Scan for the cell matching the given text and deliver its [x, y] coordinate at center. 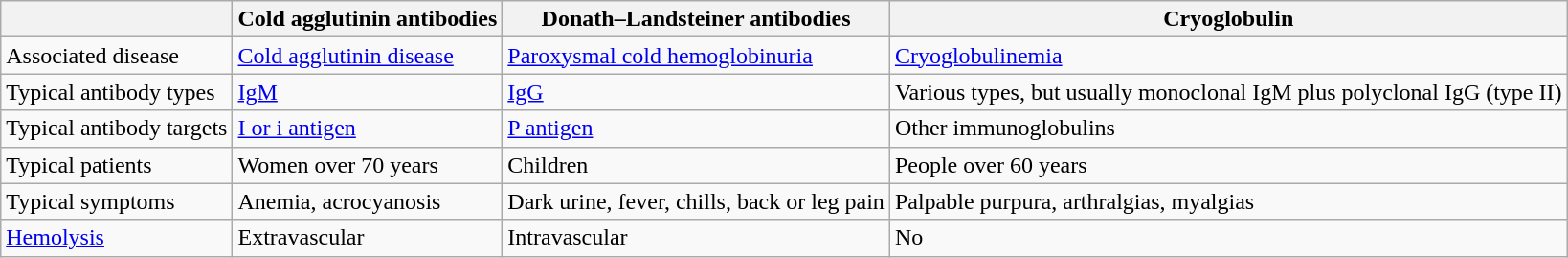
Palpable purpura, arthralgias, myalgias [1228, 201]
P antigen [697, 129]
Other immunoglobulins [1228, 129]
Children [697, 165]
Cryoglobulinemia [1228, 56]
Paroxysmal cold hemoglobinuria [697, 56]
IgM [368, 92]
IgG [697, 92]
No [1228, 238]
People over 60 years [1228, 165]
Women over 70 years [368, 165]
Cold agglutinin disease [368, 56]
Donath–Landsteiner antibodies [697, 19]
Typical antibody targets [117, 129]
Anemia, acrocyanosis [368, 201]
Typical symptoms [117, 201]
Cryoglobulin [1228, 19]
Intravascular [697, 238]
Various types, but usually monoclonal IgM plus polyclonal IgG (type II) [1228, 92]
Associated disease [117, 56]
Dark urine, fever, chills, back or leg pain [697, 201]
Hemolysis [117, 238]
Typical antibody types [117, 92]
I or i antigen [368, 129]
Extravascular [368, 238]
Typical patients [117, 165]
Cold agglutinin antibodies [368, 19]
